Extract the (x, y) coordinate from the center of the cell holding the provided text.  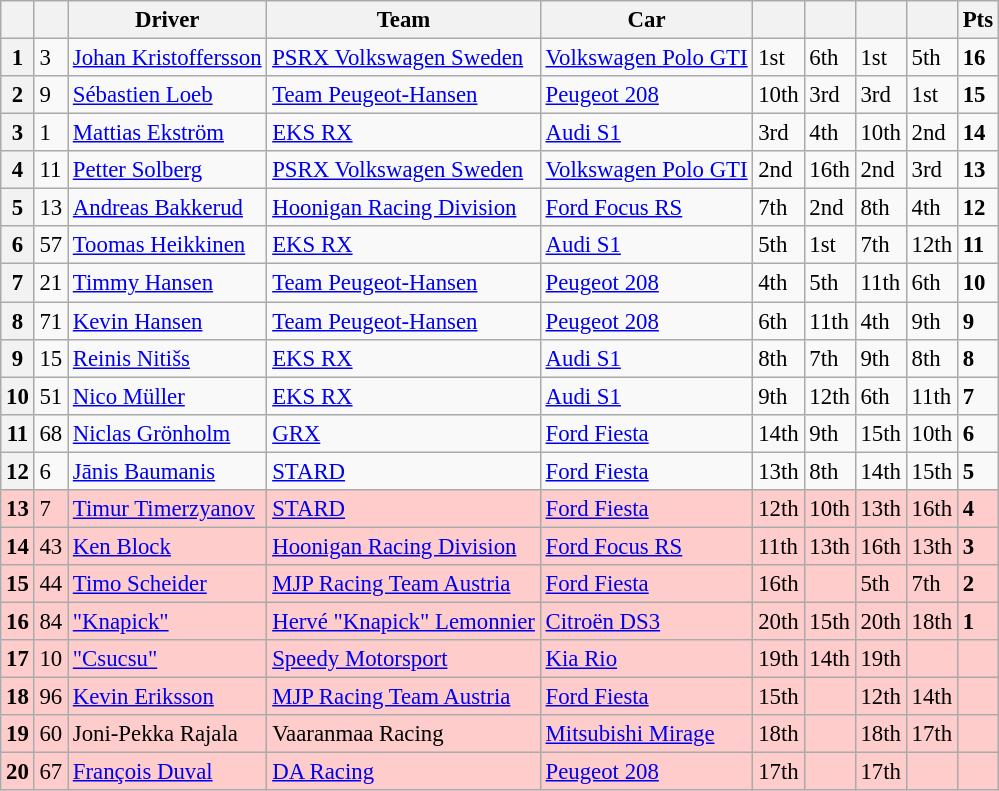
67 (50, 772)
Driver (168, 20)
Nico Müller (168, 396)
Ken Block (168, 546)
57 (50, 245)
DA Racing (404, 772)
Niclas Grönholm (168, 433)
Joni-Pekka Rajala (168, 734)
43 (50, 546)
Kevin Eriksson (168, 697)
Speedy Motorsport (404, 659)
Vaaranmaa Racing (404, 734)
Hervé "Knapick" Lemonnier (404, 621)
51 (50, 396)
François Duval (168, 772)
Car (646, 20)
Sébastien Loeb (168, 95)
18 (18, 697)
Petter Solberg (168, 170)
71 (50, 321)
Timmy Hansen (168, 283)
19 (18, 734)
68 (50, 433)
21 (50, 283)
96 (50, 697)
"Knapick" (168, 621)
Mitsubishi Mirage (646, 734)
84 (50, 621)
Andreas Bakkerud (168, 208)
Mattias Ekström (168, 133)
Kia Rio (646, 659)
Kevin Hansen (168, 321)
Pts (978, 20)
60 (50, 734)
Johan Kristoffersson (168, 58)
Toomas Heikkinen (168, 245)
GRX (404, 433)
20 (18, 772)
Reinis Nitišs (168, 358)
17 (18, 659)
"Csucsu" (168, 659)
Timo Scheider (168, 584)
Jānis Baumanis (168, 471)
Citroën DS3 (646, 621)
44 (50, 584)
Team (404, 20)
Timur Timerzyanov (168, 509)
